Provide the [X, Y] coordinate of the cell's center where the given text is located.  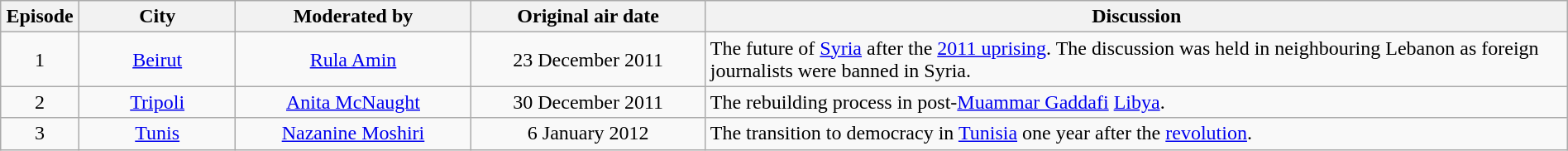
6 January 2012 [588, 134]
Tripoli [157, 102]
Moderated by [353, 17]
Original air date [588, 17]
Episode [40, 17]
Discussion [1136, 17]
3 [40, 134]
Beirut [157, 60]
Nazanine Moshiri [353, 134]
30 December 2011 [588, 102]
Rula Amin [353, 60]
The transition to democracy in Tunisia one year after the revolution. [1136, 134]
23 December 2011 [588, 60]
City [157, 17]
2 [40, 102]
The rebuilding process in post-Muammar Gaddafi Libya. [1136, 102]
Anita McNaught [353, 102]
Tunis [157, 134]
The future of Syria after the 2011 uprising. The discussion was held in neighbouring Lebanon as foreign journalists were banned in Syria. [1136, 60]
1 [40, 60]
